For the text-containing cell, return its midpoint in (x, y) coordinate format. 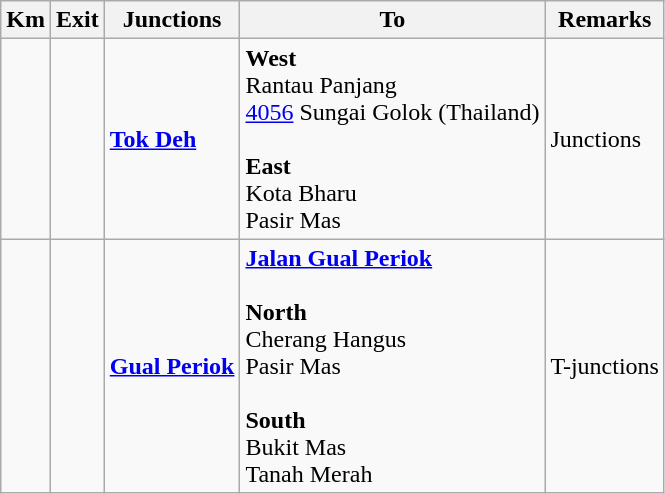
West Rantau Panjang4056 Sungai Golok (Thailand)East Kota Bharu Pasir Mas (392, 139)
Exit (77, 20)
Km (26, 20)
To (392, 20)
Remarks (605, 20)
T-junctions (605, 366)
Gual Periok (172, 366)
Tok Deh (172, 139)
Jalan Gual PeriokNorthCherang HangusPasir MasSouthBukit MasTanah Merah (392, 366)
